Search for the cell housing the specified text and yield its [X, Y] center coordinate. 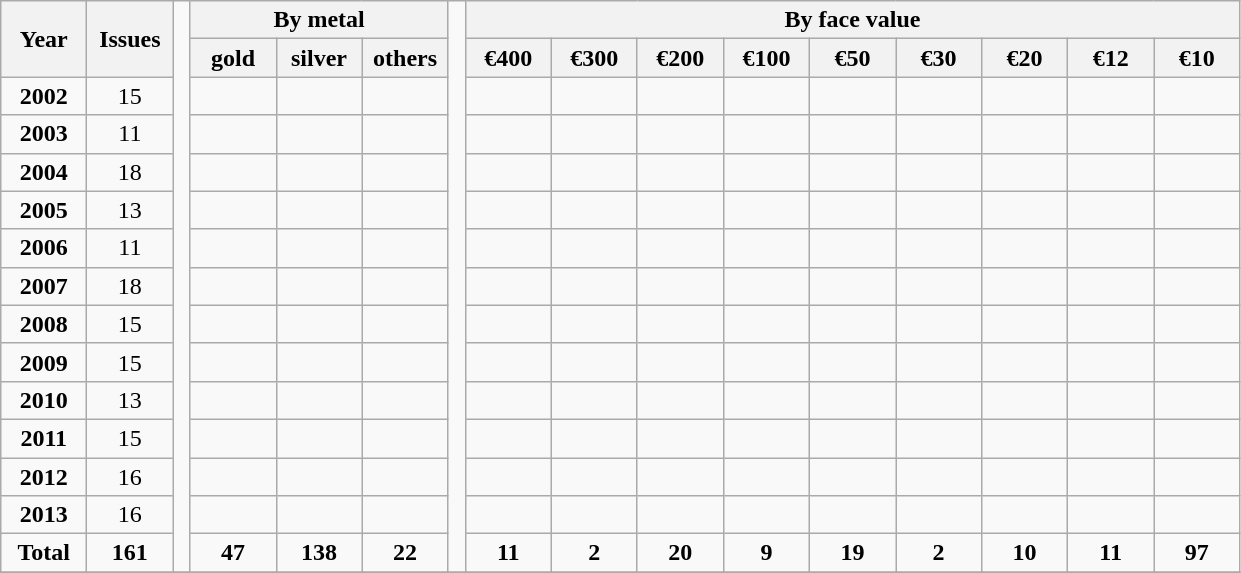
Year [44, 39]
2004 [44, 172]
€50 [852, 58]
silver [319, 58]
138 [319, 553]
€400 [508, 58]
By metal [319, 20]
22 [405, 553]
47 [233, 553]
2005 [44, 210]
Total [44, 553]
€300 [594, 58]
€12 [1111, 58]
Issues [130, 39]
2006 [44, 248]
9 [766, 553]
2002 [44, 96]
€30 [939, 58]
2009 [44, 362]
161 [130, 553]
2007 [44, 286]
19 [852, 553]
20 [680, 553]
€10 [1197, 58]
€100 [766, 58]
10 [1025, 553]
2012 [44, 477]
2010 [44, 400]
By face value [852, 20]
2003 [44, 134]
gold [233, 58]
others [405, 58]
2013 [44, 515]
2011 [44, 438]
2008 [44, 324]
€20 [1025, 58]
€200 [680, 58]
97 [1197, 553]
